Identify which cell holds the provided text, then report its [X, Y] central coordinate. 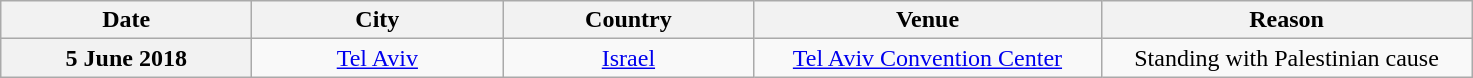
Tel Aviv Convention Center [928, 58]
Israel [628, 58]
Tel Aviv [378, 58]
Reason [1286, 20]
Country [628, 20]
Venue [928, 20]
City [378, 20]
Standing with Palestinian cause [1286, 58]
Date [126, 20]
5 June 2018 [126, 58]
